Return [x, y] of the center of cell containing provided text 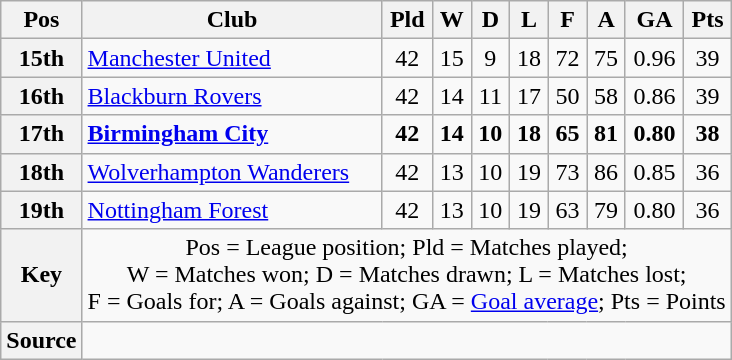
A [606, 20]
Wolverhampton Wanderers [232, 172]
73 [568, 172]
65 [568, 134]
Source [42, 340]
79 [606, 210]
72 [568, 58]
Pos [42, 20]
Nottingham Forest [232, 210]
Blackburn Rovers [232, 96]
F [568, 20]
75 [606, 58]
0.86 [654, 96]
16th [42, 96]
9 [490, 58]
17 [530, 96]
63 [568, 210]
11 [490, 96]
58 [606, 96]
86 [606, 172]
L [530, 20]
0.96 [654, 58]
GA [654, 20]
18th [42, 172]
Birmingham City [232, 134]
Manchester United [232, 58]
50 [568, 96]
Club [232, 20]
Key [42, 275]
38 [708, 134]
17th [42, 134]
D [490, 20]
Pld [407, 20]
19th [42, 210]
0.85 [654, 172]
81 [606, 134]
15 [452, 58]
15th [42, 58]
W [452, 20]
Pts [708, 20]
